Return [x, y] of the center of cell containing provided text 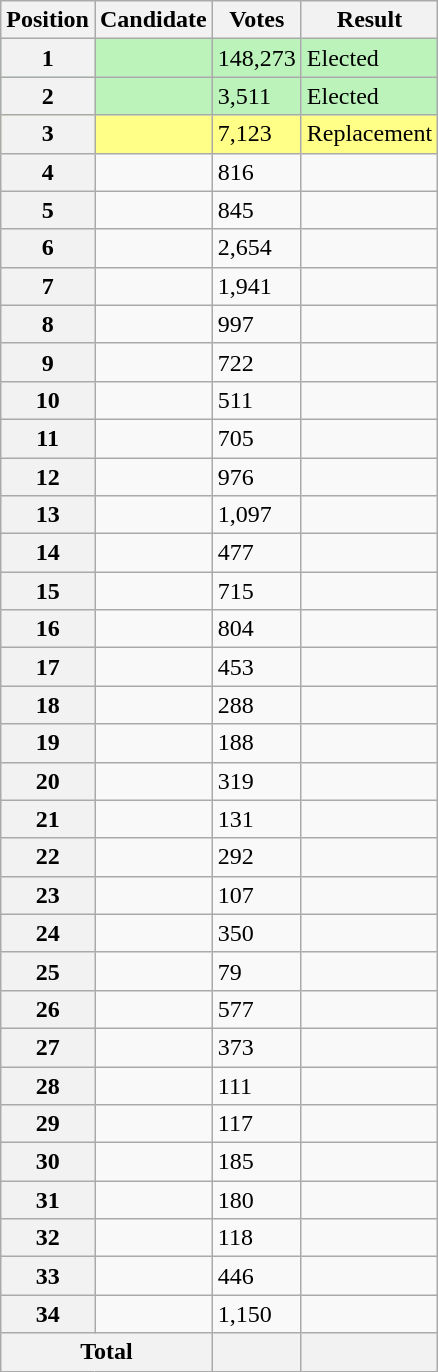
Votes [256, 20]
1,097 [256, 515]
16 [48, 629]
Result [369, 20]
15 [48, 591]
Total [107, 1352]
6 [48, 248]
34 [48, 1314]
1 [48, 58]
21 [48, 819]
373 [256, 1047]
1,150 [256, 1314]
3 [48, 134]
577 [256, 1009]
131 [256, 819]
118 [256, 1238]
31 [48, 1200]
30 [48, 1162]
816 [256, 172]
5 [48, 210]
185 [256, 1162]
25 [48, 971]
2 [48, 96]
20 [48, 781]
10 [48, 400]
Position [48, 20]
26 [48, 1009]
Replacement [369, 134]
28 [48, 1085]
19 [48, 743]
188 [256, 743]
292 [256, 857]
24 [48, 933]
18 [48, 705]
11 [48, 438]
79 [256, 971]
722 [256, 362]
12 [48, 477]
804 [256, 629]
2,654 [256, 248]
29 [48, 1124]
13 [48, 515]
288 [256, 705]
976 [256, 477]
23 [48, 895]
446 [256, 1276]
17 [48, 667]
14 [48, 553]
1,941 [256, 286]
3,511 [256, 96]
148,273 [256, 58]
477 [256, 553]
350 [256, 933]
107 [256, 895]
117 [256, 1124]
Candidate [153, 20]
111 [256, 1085]
7,123 [256, 134]
8 [48, 324]
180 [256, 1200]
33 [48, 1276]
22 [48, 857]
705 [256, 438]
32 [48, 1238]
319 [256, 781]
27 [48, 1047]
997 [256, 324]
7 [48, 286]
845 [256, 210]
511 [256, 400]
9 [48, 362]
715 [256, 591]
4 [48, 172]
453 [256, 667]
